Capture the cell that displays the provided text and extract its (X, Y) central coordinate. 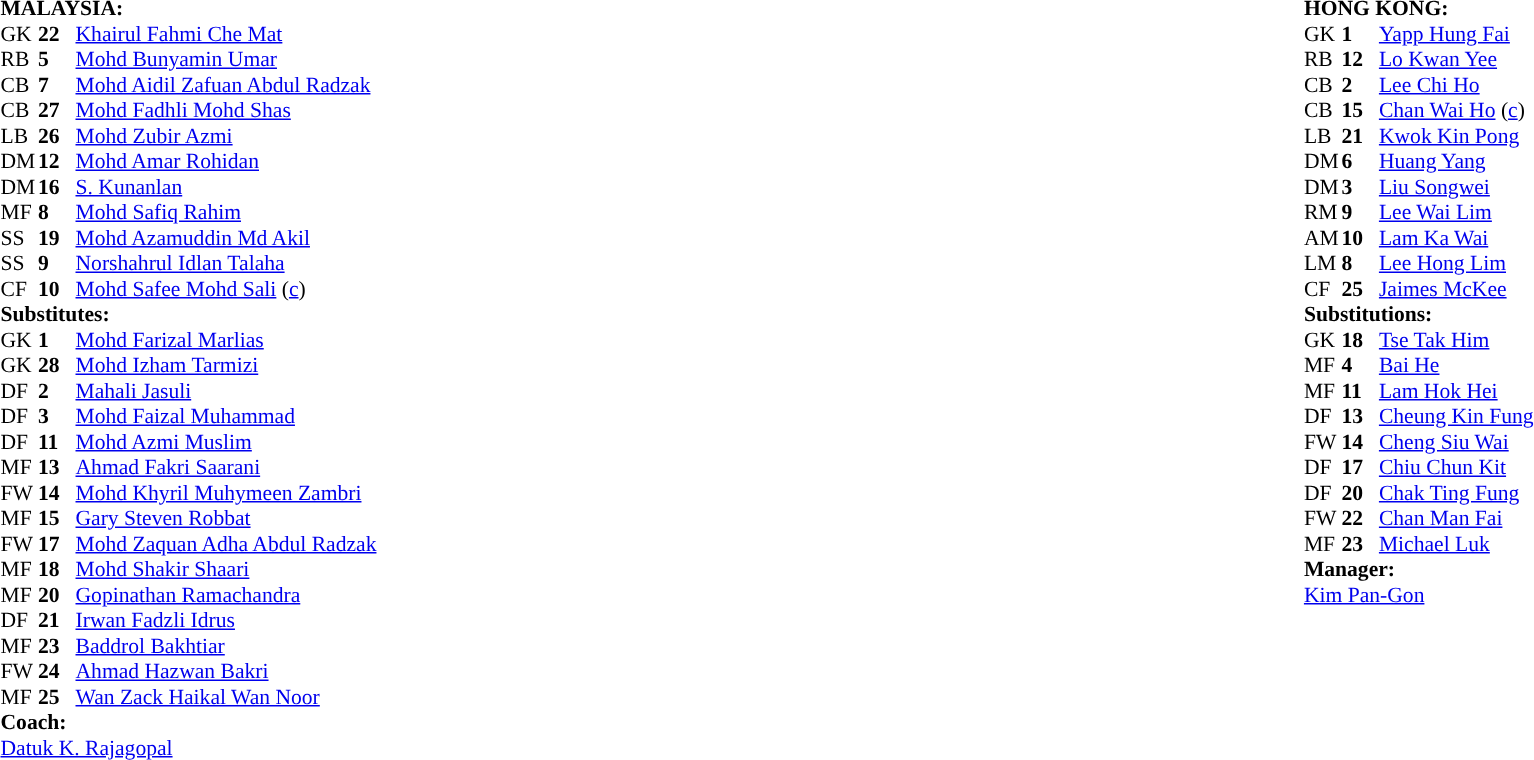
Mohd Farizal Marlias (226, 340)
Mohd Bunyamin Umar (226, 59)
Kwok Kin Pong (1456, 136)
Mohd Fadhli Mohd Shas (226, 111)
Michael Luk (1456, 544)
Mohd Izham Tarmizi (226, 365)
Substitutions: (1419, 315)
Lam Ka Wai (1456, 238)
27 (57, 111)
6 (1360, 161)
Mohd Aidil Zafuan Abdul Radzak (226, 85)
Lo Kwan Yee (1456, 59)
AM (1323, 238)
4 (1360, 365)
Substitutes: (188, 315)
Mohd Zubir Azmi (226, 136)
Norshahrul Idlan Talaha (226, 263)
Mohd Azmi Muslim (226, 442)
Lee Hong Lim (1456, 263)
Gopinathan Ramachandra (226, 595)
Yapp Hung Fai (1456, 34)
Lee Wai Lim (1456, 213)
Jaimes McKee (1456, 289)
5 (57, 59)
7 (57, 85)
Mohd Azamuddin Md Akil (226, 238)
26 (57, 136)
Khairul Fahmi Che Mat (226, 34)
Mohd Amar Rohidan (226, 161)
Tse Tak Him (1456, 340)
Chan Wai Ho (c) (1456, 111)
Irwan Fadzli Idrus (226, 621)
Chiu Chun Kit (1456, 467)
Mohd Faizal Muhammad (226, 417)
Manager: (1419, 569)
Huang Yang (1456, 161)
Mohd Khyril Muhymeen Zambri (226, 493)
Chan Man Fai (1456, 519)
Mohd Zaquan Adha Abdul Radzak (226, 544)
Ahmad Fakri Saarani (226, 467)
Liu Songwei (1456, 187)
Mahali Jasuli (226, 391)
Mohd Safee Mohd Sali (c) (226, 289)
Mohd Safiq Rahim (226, 213)
Gary Steven Robbat (226, 519)
Wan Zack Haikal Wan Noor (226, 697)
Bai He (1456, 365)
Kim Pan-Gon (1419, 595)
Chak Ting Fung (1456, 493)
Cheung Kin Fung (1456, 417)
19 (57, 238)
Ahmad Hazwan Bakri (226, 671)
Lee Chi Ho (1456, 85)
28 (57, 365)
Cheng Siu Wai (1456, 442)
24 (57, 671)
Mohd Shakir Shaari (226, 569)
LM (1323, 263)
RM (1323, 213)
Coach: (188, 723)
Baddrol Bakhtiar (226, 646)
S. Kunanlan (226, 187)
16 (57, 187)
Lam Hok Hei (1456, 391)
